Return [x, y] of the center of cell containing provided text 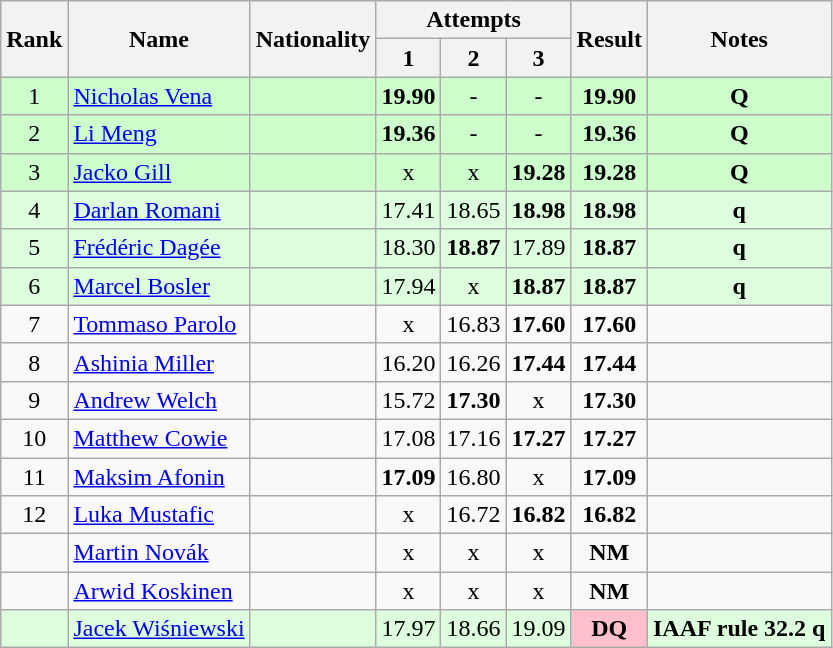
Result [609, 39]
15.72 [408, 400]
4 [34, 210]
11 [34, 477]
6 [34, 286]
Name [159, 39]
19.09 [538, 629]
10 [34, 438]
17.16 [474, 438]
17.08 [408, 438]
Nicholas Vena [159, 96]
16.26 [474, 362]
Arwid Koskinen [159, 591]
Nationality [313, 39]
8 [34, 362]
16.72 [474, 515]
5 [34, 248]
Rank [34, 39]
16.80 [474, 477]
16.20 [408, 362]
Andrew Welch [159, 400]
Frédéric Dagée [159, 248]
Tommaso Parolo [159, 324]
Li Meng [159, 134]
Attempts [474, 20]
18.65 [474, 210]
Maksim Afonin [159, 477]
17.94 [408, 286]
Notes [739, 39]
IAAF rule 32.2 q [739, 629]
Darlan Romani [159, 210]
17.97 [408, 629]
17.89 [538, 248]
Matthew Cowie [159, 438]
12 [34, 515]
7 [34, 324]
16.83 [474, 324]
Jacko Gill [159, 172]
9 [34, 400]
Ashinia Miller [159, 362]
Martin Novák [159, 553]
DQ [609, 629]
Jacek Wiśniewski [159, 629]
18.30 [408, 248]
18.66 [474, 629]
Luka Mustafic [159, 515]
Marcel Bosler [159, 286]
17.41 [408, 210]
